Capture the cell that displays the provided text and extract its [X, Y] central coordinate. 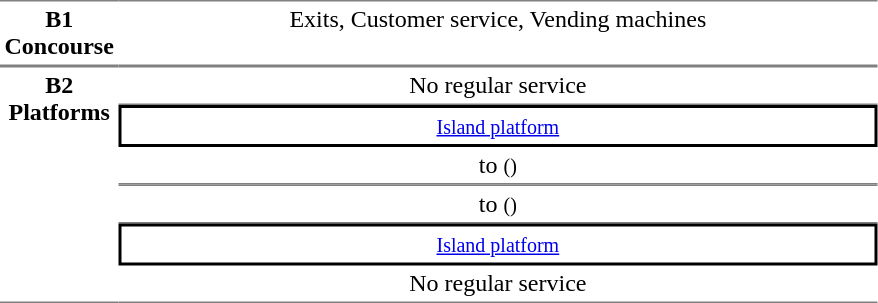
B1Concourse [59, 33]
Exits, Customer service, Vending machines [498, 33]
No regular service [498, 86]
B2Platforms [59, 184]
